Capture the cell that displays the provided text and extract its (x, y) central coordinate. 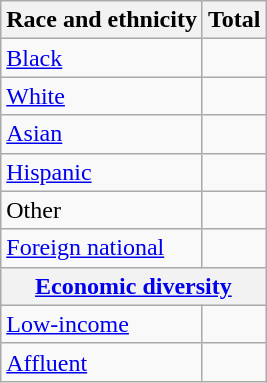
Foreign national (102, 248)
Other (102, 210)
Affluent (102, 362)
White (102, 96)
Black (102, 58)
Asian (102, 134)
Hispanic (102, 172)
Low-income (102, 324)
Total (234, 20)
Race and ethnicity (102, 20)
Economic diversity (134, 286)
